Identify which cell holds the provided text, then report its (X, Y) central coordinate. 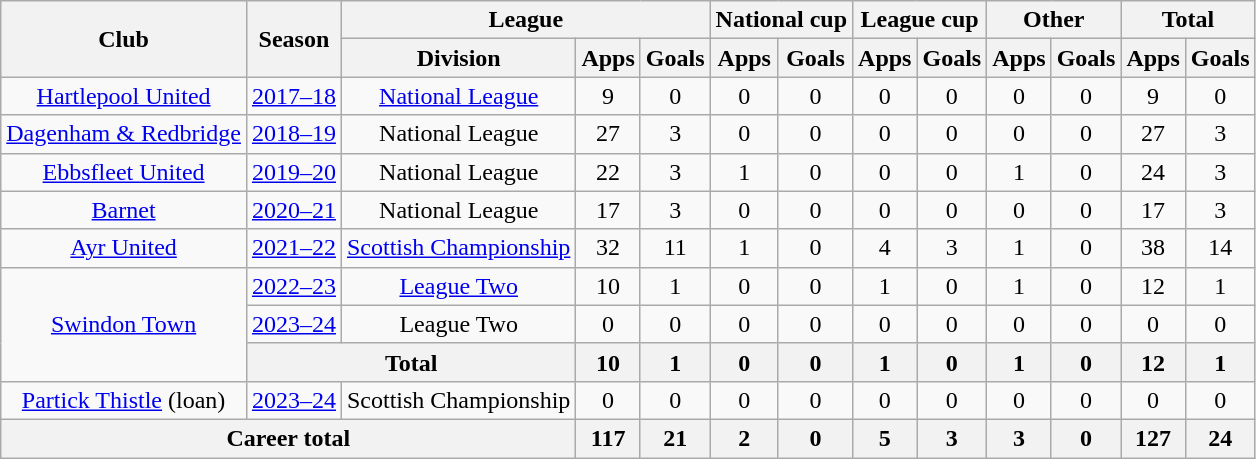
2021–22 (294, 248)
Swindon Town (124, 324)
Ebbsfleet United (124, 172)
Division (458, 58)
32 (608, 248)
2020–21 (294, 210)
21 (675, 438)
Partick Thistle (loan) (124, 400)
2018–19 (294, 134)
2019–20 (294, 172)
Dagenham & Redbridge (124, 134)
Career total (288, 438)
5 (885, 438)
League (526, 20)
Club (124, 39)
Other (1054, 20)
22 (608, 172)
2 (744, 438)
Season (294, 39)
127 (1153, 438)
Ayr United (124, 248)
Barnet (124, 210)
11 (675, 248)
14 (1220, 248)
Hartlepool United (124, 96)
National cup (781, 20)
38 (1153, 248)
2022–23 (294, 286)
4 (885, 248)
League cup (920, 20)
117 (608, 438)
2017–18 (294, 96)
